Determine the [X, Y] coordinate at the center of the cell enclosing the given text.  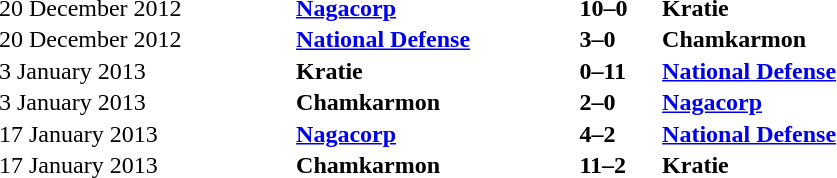
Nagacorp [436, 134]
2–0 [618, 103]
0–11 [618, 71]
National Defense [436, 39]
4–2 [618, 134]
Chamkarmon [436, 103]
3–0 [618, 39]
Kratie [436, 71]
